Determine the (X, Y) coordinate at the center of the cell enclosing the given text.  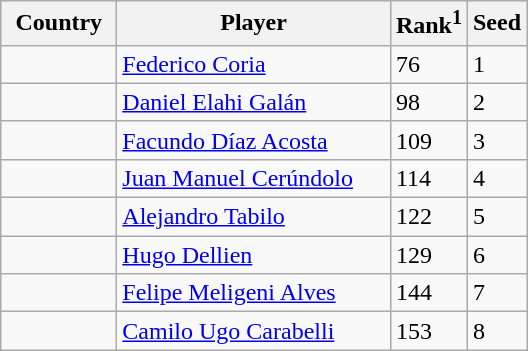
5 (496, 217)
114 (428, 178)
8 (496, 331)
Daniel Elahi Galán (254, 102)
Country (59, 24)
7 (496, 293)
4 (496, 178)
Federico Coria (254, 64)
98 (428, 102)
144 (428, 293)
Hugo Dellien (254, 255)
Juan Manuel Cerúndolo (254, 178)
Rank1 (428, 24)
Seed (496, 24)
129 (428, 255)
76 (428, 64)
Camilo Ugo Carabelli (254, 331)
Alejandro Tabilo (254, 217)
Facundo Díaz Acosta (254, 140)
122 (428, 217)
153 (428, 331)
109 (428, 140)
2 (496, 102)
6 (496, 255)
3 (496, 140)
Felipe Meligeni Alves (254, 293)
Player (254, 24)
1 (496, 64)
